Return [x, y] of the center of cell containing provided text 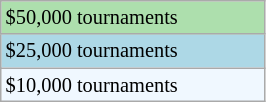
$25,000 tournaments [133, 51]
$50,000 tournaments [133, 17]
$10,000 tournaments [133, 85]
